Detect which cell encompasses the target text, then output its (x, y) center coordinate. 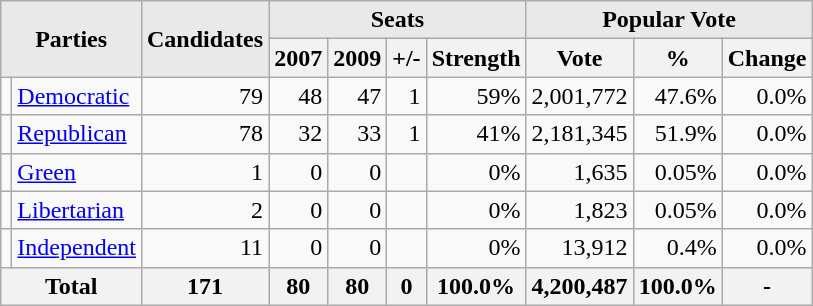
13,912 (580, 248)
% (678, 58)
Libertarian (77, 210)
11 (204, 248)
Republican (77, 134)
Vote (580, 58)
32 (298, 134)
2 (204, 210)
47 (358, 96)
Popular Vote (669, 20)
Seats (398, 20)
2009 (358, 58)
1,823 (580, 210)
41% (476, 134)
4,200,487 (580, 286)
Strength (476, 58)
79 (204, 96)
Candidates (204, 39)
Independent (77, 248)
47.6% (678, 96)
48 (298, 96)
Total (72, 286)
Change (767, 58)
2,181,345 (580, 134)
51.9% (678, 134)
0.4% (678, 248)
171 (204, 286)
33 (358, 134)
2,001,772 (580, 96)
+/- (406, 58)
- (767, 286)
Parties (72, 39)
Democratic (77, 96)
Green (77, 172)
1,635 (580, 172)
78 (204, 134)
59% (476, 96)
2007 (298, 58)
